Return [x, y] of the center of cell containing provided text 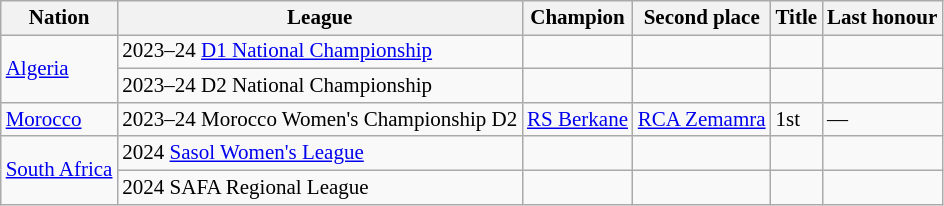
2023–24 D1 National Championship [320, 52]
RS Berkane [578, 119]
1st [797, 119]
2024 Sasol Women's League [320, 153]
2024 SAFA Regional League [320, 187]
RCA Zemamra [702, 119]
Last honour [882, 18]
Title [797, 18]
2023–24 Morocco Women's Championship D2 [320, 119]
Champion [578, 18]
— [882, 119]
League [320, 18]
South Africa [60, 170]
Nation [60, 18]
Second place [702, 18]
2023–24 D2 National Championship [320, 86]
Morocco [60, 119]
Algeria [60, 69]
